Output the (X, Y) coordinate of the center of the cell containing the given text.  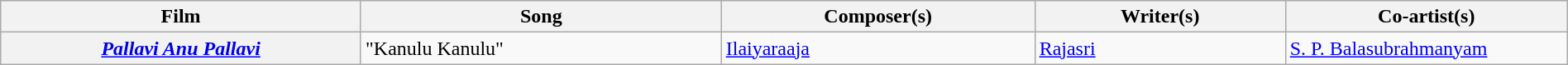
Rajasri (1159, 48)
S. P. Balasubrahmanyam (1426, 48)
Ilaiyaraaja (878, 48)
Composer(s) (878, 17)
Song (541, 17)
Film (181, 17)
"Kanulu Kanulu" (541, 48)
Pallavi Anu Pallavi (181, 48)
Co-artist(s) (1426, 17)
Writer(s) (1159, 17)
